Detect which cell encompasses the target text, then output its [x, y] center coordinate. 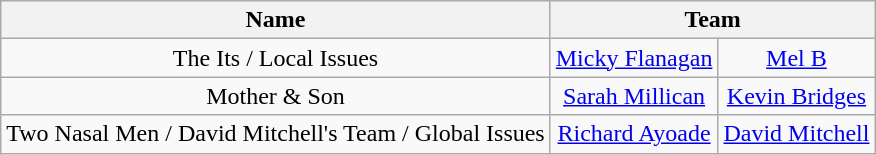
Name [276, 20]
Richard Ayoade [634, 134]
Team [712, 20]
Mel B [796, 58]
David Mitchell [796, 134]
The Its / Local Issues [276, 58]
Mother & Son [276, 96]
Micky Flanagan [634, 58]
Kevin Bridges [796, 96]
Sarah Millican [634, 96]
Two Nasal Men / David Mitchell's Team / Global Issues [276, 134]
